Search for the cell housing the specified text and yield its (x, y) center coordinate. 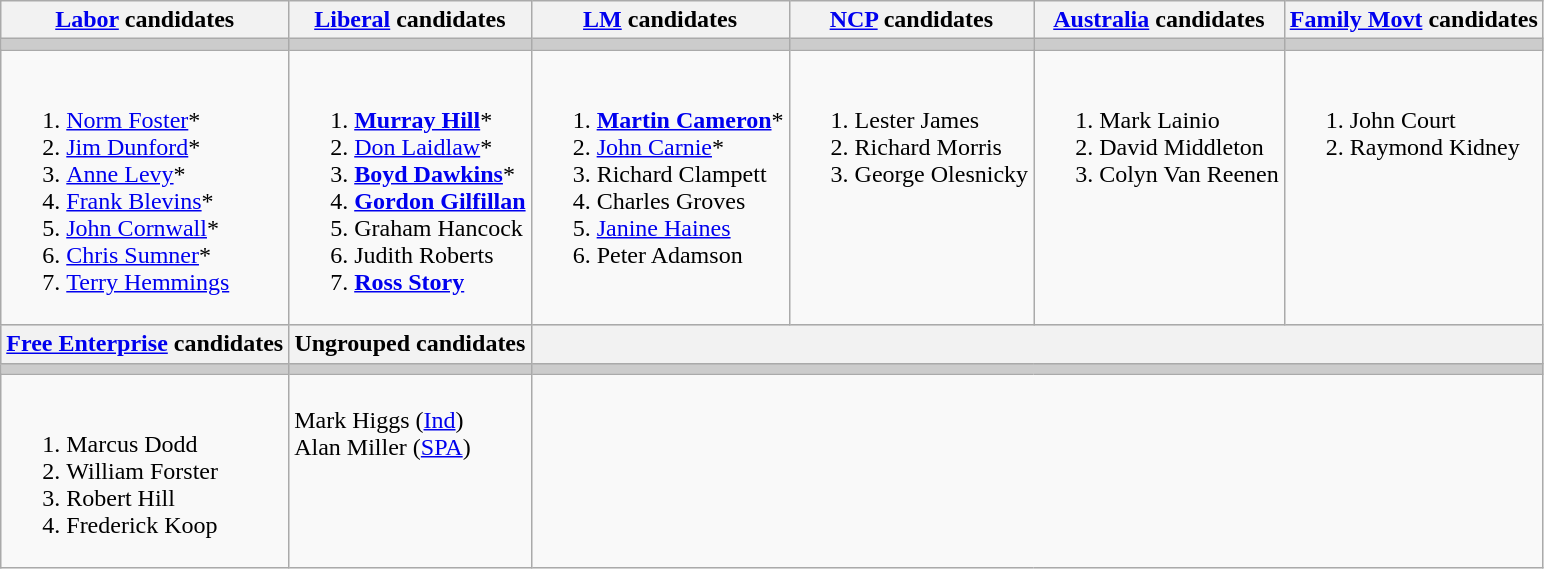
Marcus DoddWilliam ForsterRobert HillFrederick Koop (145, 471)
Liberal candidates (410, 20)
Mark Higgs (Ind) Alan Miller (SPA) (410, 471)
LM candidates (660, 20)
Mark LainioDavid MiddletonColyn Van Reenen (1160, 188)
Free Enterprise candidates (145, 344)
Martin Cameron*John Carnie*Richard ClampettCharles GrovesJanine HainesPeter Adamson (660, 188)
John CourtRaymond Kidney (1414, 188)
Ungrouped candidates (410, 344)
Lester JamesRichard MorrisGeorge Olesnicky (912, 188)
NCP candidates (912, 20)
Australia candidates (1160, 20)
Labor candidates (145, 20)
Norm Foster*Jim Dunford*Anne Levy*Frank Blevins*John Cornwall*Chris Sumner*Terry Hemmings (145, 188)
Family Movt candidates (1414, 20)
Murray Hill*Don Laidlaw*Boyd Dawkins*Gordon GilfillanGraham HancockJudith RobertsRoss Story (410, 188)
